Return the [x, y] coordinate for the center point of the cell that contains the specified text.  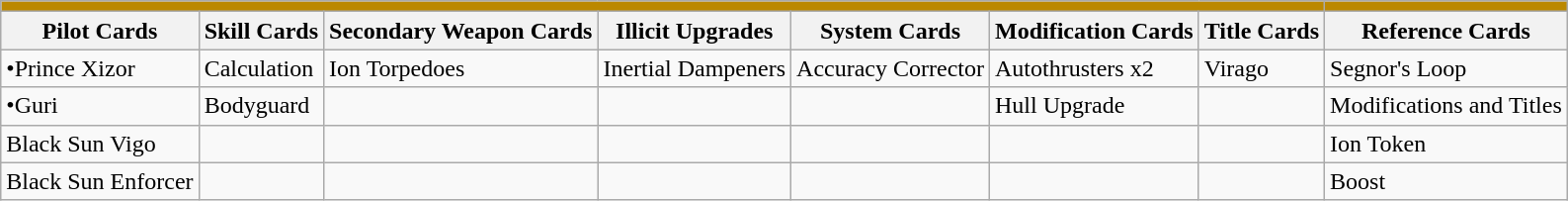
Autothrusters x2 [1094, 68]
•Prince Xizor [100, 68]
Accuracy Corrector [891, 68]
Boost [1446, 181]
Pilot Cards [100, 31]
Ion Torpedoes [460, 68]
•Guri [100, 106]
Bodyguard [261, 106]
Segnor's Loop [1446, 68]
Black Sun Enforcer [100, 181]
Inertial Dampeners [695, 68]
Secondary Weapon Cards [460, 31]
Modifications and Titles [1446, 106]
Virago [1261, 68]
Title Cards [1261, 31]
Modification Cards [1094, 31]
System Cards [891, 31]
Calculation [261, 68]
Skill Cards [261, 31]
Reference Cards [1446, 31]
Illicit Upgrades [695, 31]
Black Sun Vigo [100, 144]
Ion Token [1446, 144]
Hull Upgrade [1094, 106]
